Find where the given text appears and provide that cell's center as [x, y] coordinate. 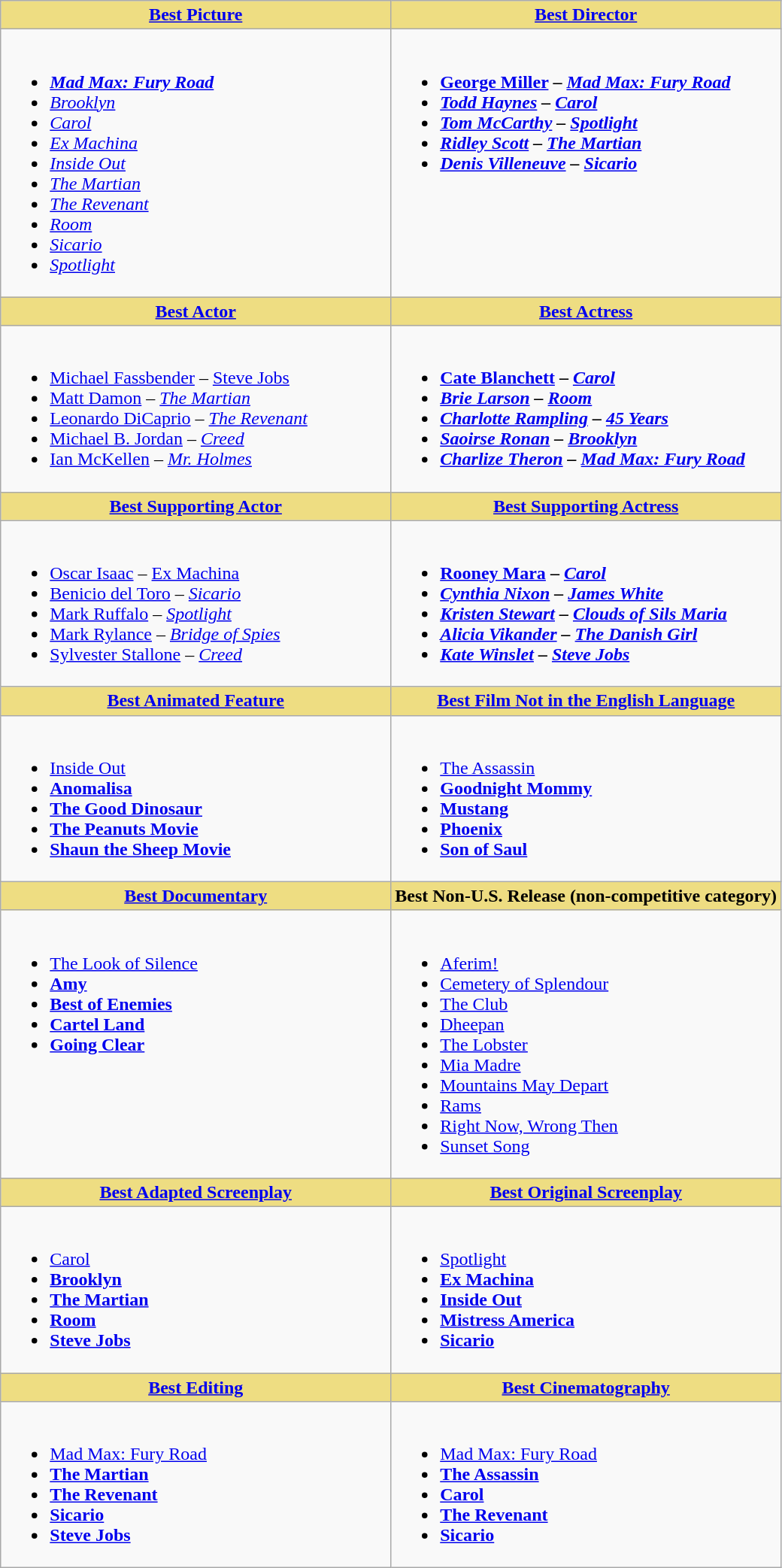
Mad Max: Fury RoadThe MartianThe RevenantSicarioSteve Jobs [195, 1485]
Best Adapted Screenplay [195, 1192]
Oscar Isaac – Ex MachinaBenicio del Toro – SicarioMark Ruffalo – SpotlightMark Rylance – Bridge of SpiesSylvester Stallone – Creed [195, 603]
The AssassinGoodnight MommyMustangPhoenixSon of Saul [586, 799]
Best Picture [195, 15]
Best Film Not in the English Language [586, 701]
Best Animated Feature [195, 701]
Mad Max: Fury RoadBrooklynCarolEx MachinaInside OutThe MartianThe RevenantRoomSicarioSpotlight [195, 163]
Rooney Mara – CarolCynthia Nixon – James WhiteKristen Stewart – Clouds of Sils MariaAlicia Vikander – The Danish GirlKate Winslet – Steve Jobs [586, 603]
Best Documentary [195, 896]
SpotlightEx MachinaInside OutMistress AmericaSicario [586, 1289]
Best Cinematography [586, 1388]
Best Editing [195, 1388]
Cate Blanchett – CarolBrie Larson – RoomCharlotte Rampling – 45 YearsSaoirse Ronan – BrooklynCharlize Theron – Mad Max: Fury Road [586, 409]
Best Director [586, 15]
Michael Fassbender – Steve JobsMatt Damon – The MartianLeonardo DiCaprio – The RevenantMichael B. Jordan – CreedIan McKellen – Mr. Holmes [195, 409]
Best Supporting Actor [195, 506]
Inside OutAnomalisaThe Good DinosaurThe Peanuts MovieShaun the Sheep Movie [195, 799]
George Miller – Mad Max: Fury RoadTodd Haynes – CarolTom McCarthy – SpotlightRidley Scott – The MartianDenis Villeneuve – Sicario [586, 163]
The Look of SilenceAmyBest of EnemiesCartel LandGoing Clear [195, 1044]
Best Original Screenplay [586, 1192]
Aferim!Cemetery of SplendourThe ClubDheepanThe LobsterMia MadreMountains May DepartRamsRight Now, Wrong ThenSunset Song [586, 1044]
Best Non-U.S. Release (non-competitive category) [586, 896]
Best Supporting Actress [586, 506]
Mad Max: Fury RoadThe AssassinCarolThe RevenantSicario [586, 1485]
CarolBrooklynThe MartianRoomSteve Jobs [195, 1289]
Best Actress [586, 311]
Best Actor [195, 311]
